Find where the given text appears and provide that cell's center as [X, Y] coordinate. 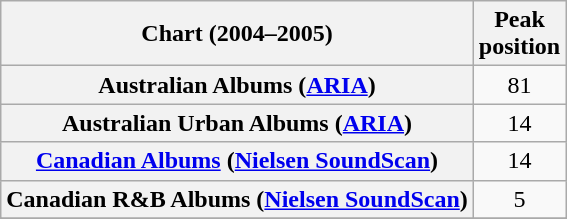
Canadian Albums (Nielsen SoundScan) [238, 161]
Australian Albums (ARIA) [238, 85]
Canadian R&B Albums (Nielsen SoundScan) [238, 199]
Chart (2004–2005) [238, 34]
Australian Urban Albums (ARIA) [238, 123]
81 [519, 85]
Peak position [519, 34]
5 [519, 199]
